Identify which cell holds the provided text, then report its [X, Y] central coordinate. 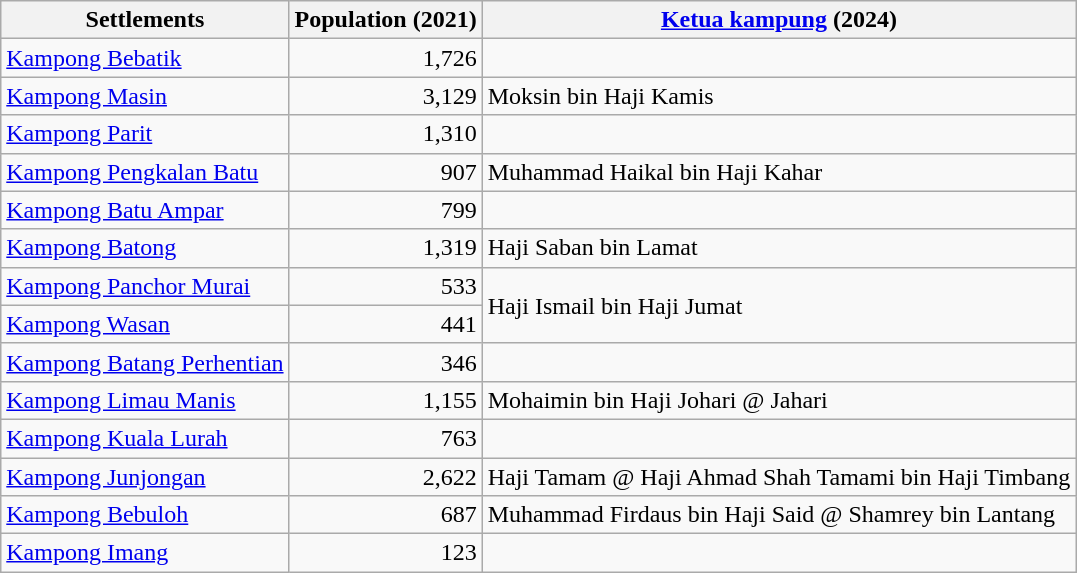
763 [386, 438]
Kampong Kuala Lurah [145, 438]
Kampong Wasan [145, 324]
Moksin bin Haji Kamis [779, 96]
Muhammad Firdaus bin Haji Said @ Shamrey bin Lantang [779, 515]
Kampong Bebatik [145, 58]
1,310 [386, 134]
2,622 [386, 477]
533 [386, 286]
Kampong Batong [145, 248]
907 [386, 172]
Kampong Panchor Murai [145, 286]
Kampong Parit [145, 134]
Kampong Batu Ampar [145, 210]
Kampong Junjongan [145, 477]
Kampong Limau Manis [145, 400]
Muhammad Haikal bin Haji Kahar [779, 172]
Mohaimin bin Haji Johari @ Jahari [779, 400]
Population (2021) [386, 20]
1,726 [386, 58]
Kampong Pengkalan Batu [145, 172]
Kampong Imang [145, 553]
1,155 [386, 400]
Kampong Batang Perhentian [145, 362]
3,129 [386, 96]
Settlements [145, 20]
687 [386, 515]
Ketua kampung (2024) [779, 20]
Haji Saban bin Lamat [779, 248]
441 [386, 324]
123 [386, 553]
346 [386, 362]
Kampong Masin [145, 96]
1,319 [386, 248]
Kampong Bebuloh [145, 515]
Haji Ismail bin Haji Jumat [779, 305]
Haji Tamam @ Haji Ahmad Shah Tamami bin Haji Timbang [779, 477]
799 [386, 210]
